Pinpoint the cell where the given text exists, returning its (x, y) midpoint coordinate. 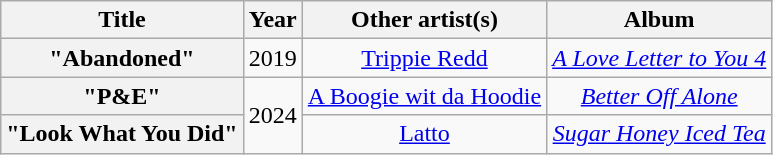
2019 (272, 58)
A Boogie wit da Hoodie (424, 96)
"Look What You Did" (122, 134)
Better Off Alone (660, 96)
Latto (424, 134)
2024 (272, 115)
A Love Letter to You 4 (660, 58)
Other artist(s) (424, 20)
Year (272, 20)
Album (660, 20)
Sugar Honey Iced Tea (660, 134)
"Abandoned" (122, 58)
Trippie Redd (424, 58)
"P&E" (122, 96)
Title (122, 20)
